Identify which cell holds the provided text, then report its [X, Y] central coordinate. 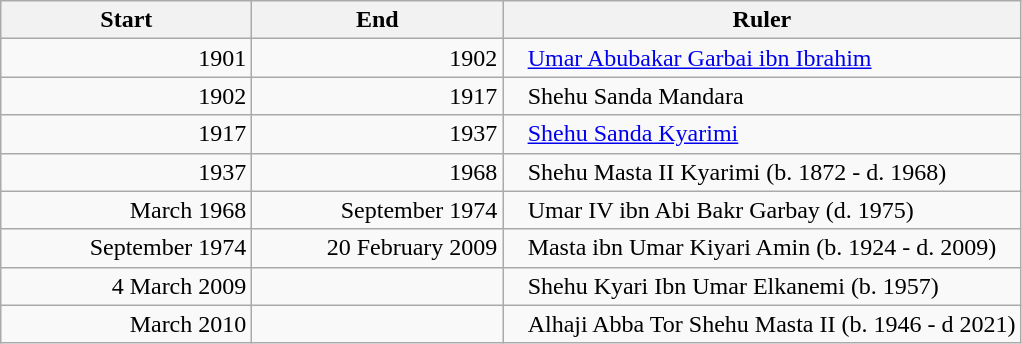
1901 [126, 58]
March 2010 [126, 324]
20 February 2009 [378, 248]
Shehu Kyari Ibn Umar Elkanemi (b. 1957) [762, 286]
End [378, 20]
March 1968 [126, 210]
1968 [378, 172]
Shehu Masta II Kyarimi (b. 1872 - d. 1968) [762, 172]
Alhaji Abba Tor Shehu Masta II (b. 1946 - d 2021) [762, 324]
4 March 2009 [126, 286]
Shehu Sanda Mandara [762, 96]
Umar Abubakar Garbai ibn Ibrahim [762, 58]
Start [126, 20]
Masta ibn Umar Kiyari Amin (b. 1924 - d. 2009) [762, 248]
Umar IV ibn Abi Bakr Garbay (d. 1975) [762, 210]
Shehu Sanda Kyarimi [762, 134]
Ruler [762, 20]
